Search for the cell housing the specified text and yield its (x, y) center coordinate. 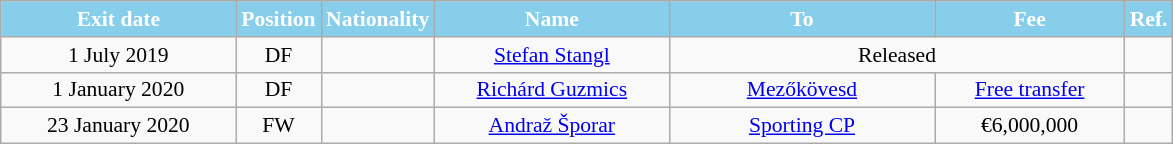
FW (278, 126)
1 July 2019 (118, 55)
Richárd Guzmics (552, 90)
Mezőkövesd (802, 90)
Nationality (378, 19)
Stefan Stangl (552, 55)
To (802, 19)
1 January 2020 (118, 90)
Free transfer (1030, 90)
Position (278, 19)
Ref. (1149, 19)
Fee (1030, 19)
Exit date (118, 19)
Released (896, 55)
23 January 2020 (118, 126)
Andraž Šporar (552, 126)
Name (552, 19)
Sporting CP (802, 126)
€6,000,000 (1030, 126)
